Return the [x, y] coordinate for the center point of the cell that contains the specified text.  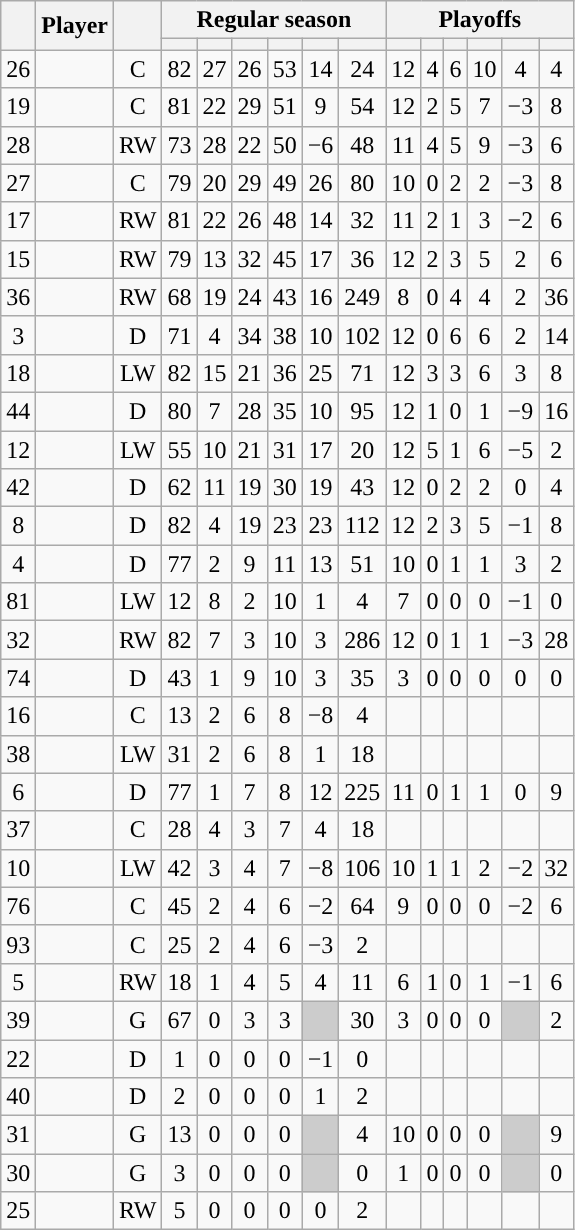
249 [362, 297]
73 [180, 145]
−6 [320, 145]
Regular season [274, 20]
286 [362, 640]
74 [18, 678]
49 [284, 183]
93 [18, 944]
53 [284, 69]
39 [18, 1020]
−9 [520, 411]
54 [362, 107]
95 [362, 411]
62 [180, 488]
102 [362, 335]
44 [18, 411]
67 [180, 1020]
76 [18, 906]
50 [284, 145]
37 [18, 830]
−5 [520, 449]
55 [180, 449]
Playoffs [480, 20]
225 [362, 792]
Player [75, 26]
68 [180, 297]
34 [250, 335]
64 [362, 906]
112 [362, 526]
106 [362, 868]
40 [18, 1097]
